Capture the cell that displays the provided text and extract its (X, Y) central coordinate. 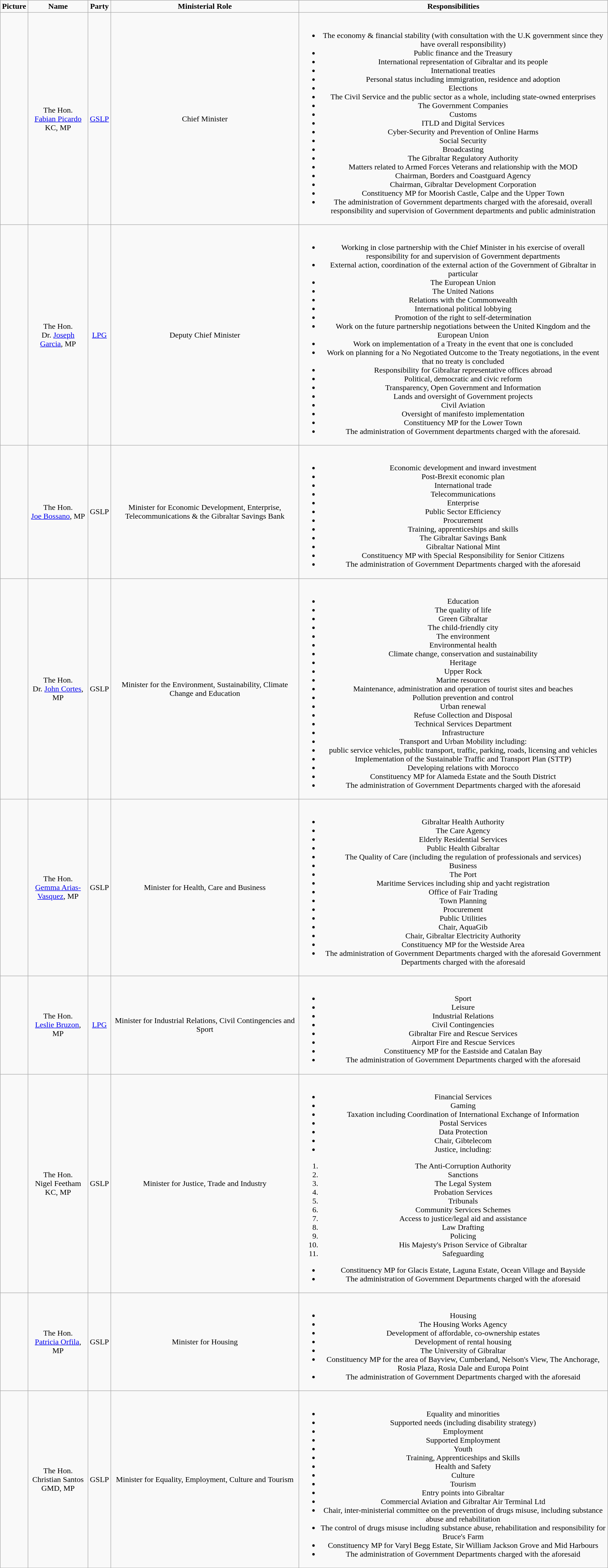
The Hon.Dr. Joseph Garcia, MP (58, 335)
Name (58, 6)
The Hon. Gemma Arias-Vasquez, MP (58, 887)
Picture (14, 6)
The Hon. Joe Bossano, MP (58, 512)
Minister for Equality, Employment, Culture and Tourism (205, 1479)
The Hon. Dr. John Cortes, MP (58, 689)
Chief Minister (205, 119)
Deputy Chief Minister (205, 335)
Minister for the Environment, Sustainability, Climate Change and Education (205, 689)
The Hon. Nigel Feetham KC, MP (58, 1183)
The Hon. Patricia Orfila, MP (58, 1342)
Minister for Justice, Trade and Industry (205, 1183)
Minister for Economic Development, Enterprise, Telecommunications & the Gibraltar Savings Bank (205, 512)
The Hon. Leslie Bruzon, MP (58, 1025)
The Hon.Fabian Picardo KC, MP (58, 119)
Party (99, 6)
Responsibilities (453, 6)
Minister for Health, Care and Business (205, 887)
Ministerial Role (205, 6)
The Hon. Christian Santos GMD, MP (58, 1479)
Minister for Industrial Relations, Civil Contingencies and Sport (205, 1025)
Minister for Housing (205, 1342)
